Provide the [X, Y] coordinate of the cell's center where the given text is located.  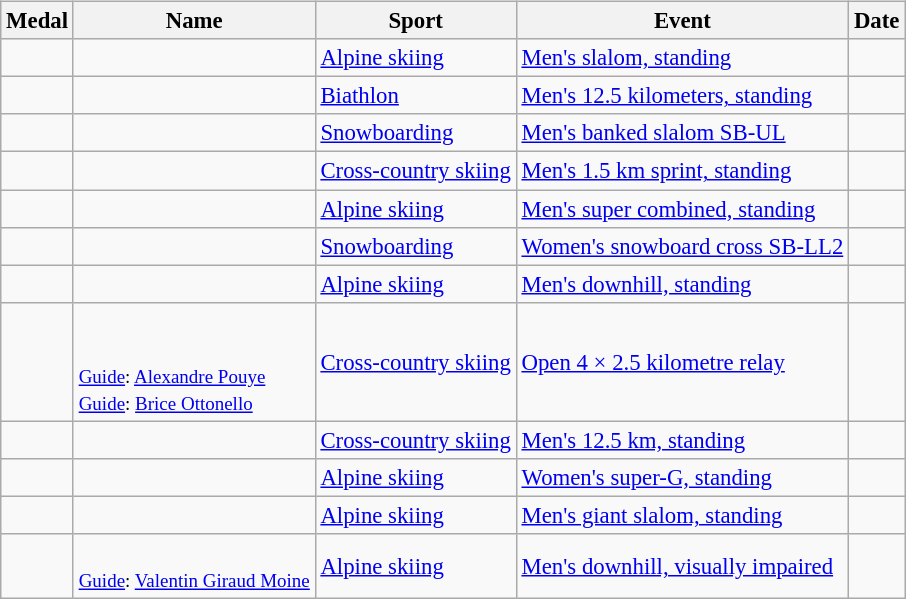
Name [194, 21]
Men's 1.5 km sprint, standing [682, 171]
Biathlon [416, 96]
Men's downhill, visually impaired [682, 566]
Men's slalom, standing [682, 58]
Women's super-G, standing [682, 477]
Date [877, 21]
Open 4 × 2.5 kilometre relay [682, 362]
Sport [416, 21]
Guide: Alexandre PouyeGuide: Brice Ottonello [194, 362]
Men's super combined, standing [682, 209]
Men's giant slalom, standing [682, 515]
Men's downhill, standing [682, 284]
Event [682, 21]
Guide: Valentin Giraud Moine [194, 566]
Men's banked slalom SB-UL [682, 133]
Men's 12.5 kilometers, standing [682, 96]
Women's snowboard cross SB-LL2 [682, 246]
Medal [38, 21]
Men's 12.5 km, standing [682, 440]
